Detect which cell encompasses the target text, then output its (x, y) center coordinate. 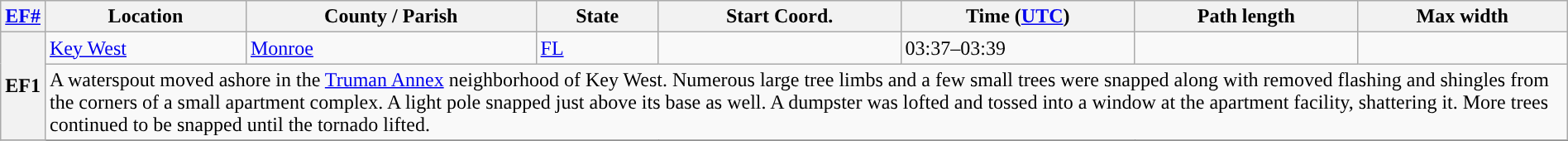
Max width (1462, 17)
03:37–03:39 (1017, 48)
FL (597, 48)
Path length (1245, 17)
County / Parish (390, 17)
Location (146, 17)
EF# (23, 17)
Monroe (390, 48)
Key West (146, 48)
State (597, 17)
EF1 (23, 86)
Time (UTC) (1017, 17)
Start Coord. (779, 17)
